Scan for the cell matching the given text and deliver its [X, Y] coordinate at center. 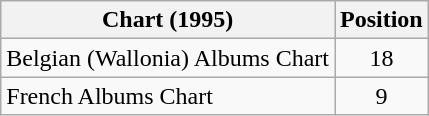
Position [381, 20]
18 [381, 58]
French Albums Chart [168, 96]
9 [381, 96]
Chart (1995) [168, 20]
Belgian (Wallonia) Albums Chart [168, 58]
